Determine the (X, Y) coordinate at the center of the cell enclosing the given text.  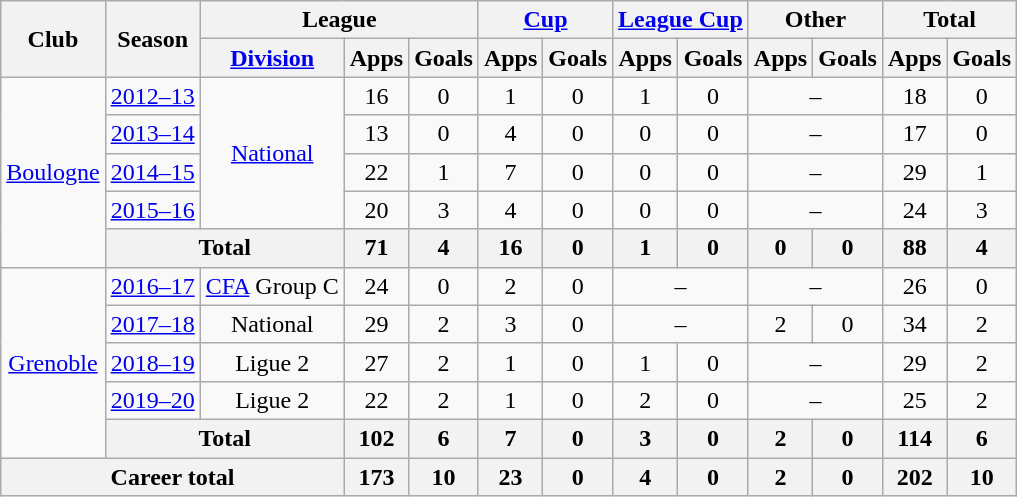
2012–13 (152, 96)
Cup (545, 20)
202 (914, 477)
Boulogne (53, 172)
23 (510, 477)
13 (376, 134)
CFA Group C (272, 286)
2016–17 (152, 286)
25 (914, 400)
Club (53, 39)
League (339, 20)
League Cup (681, 20)
2018–19 (152, 362)
Career total (172, 477)
27 (376, 362)
2019–20 (152, 400)
102 (376, 438)
Other (815, 20)
71 (376, 248)
114 (914, 438)
18 (914, 96)
20 (376, 210)
Season (152, 39)
34 (914, 324)
26 (914, 286)
88 (914, 248)
2015–16 (152, 210)
2013–14 (152, 134)
2017–18 (152, 324)
Division (272, 58)
2014–15 (152, 172)
Grenoble (53, 362)
173 (376, 477)
17 (914, 134)
